Scan for the cell matching the given text and deliver its [X, Y] coordinate at center. 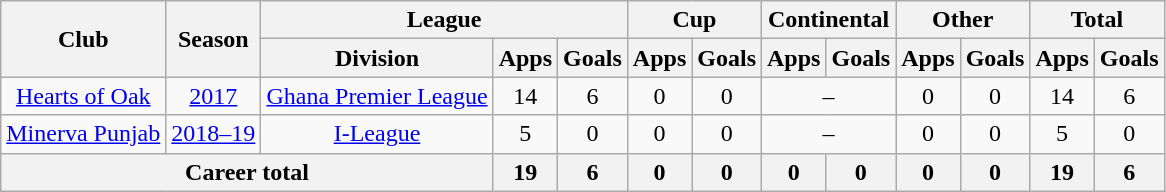
2017 [214, 96]
Ghana Premier League [377, 96]
Cup [694, 20]
Minerva Punjab [84, 134]
League [444, 20]
Career total [247, 172]
Club [84, 39]
Season [214, 39]
2018–19 [214, 134]
I-League [377, 134]
Total [1097, 20]
Division [377, 58]
Hearts of Oak [84, 96]
Continental [829, 20]
Other [963, 20]
